From the cell containing the given text, extract its center point as (X, Y) coordinate. 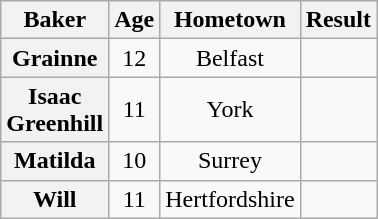
York (230, 110)
Result (338, 20)
Matilda (55, 161)
10 (134, 161)
Hometown (230, 20)
Grainne (55, 58)
Will (55, 199)
Age (134, 20)
IsaacGreenhill (55, 110)
Surrey (230, 161)
Baker (55, 20)
12 (134, 58)
Hertfordshire (230, 199)
Belfast (230, 58)
